Determine the [X, Y] coordinate at the center of the cell enclosing the given text.  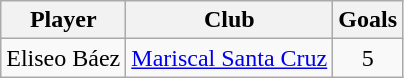
Eliseo Báez [64, 58]
Club [230, 20]
Player [64, 20]
Mariscal Santa Cruz [230, 58]
Goals [368, 20]
5 [368, 58]
